Output the (X, Y) coordinate of the center of the cell containing the given text.  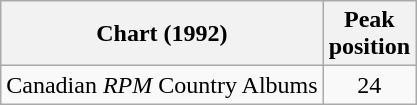
24 (369, 85)
Peakposition (369, 34)
Chart (1992) (162, 34)
Canadian RPM Country Albums (162, 85)
